Determine the (X, Y) coordinate at the center of the cell enclosing the given text.  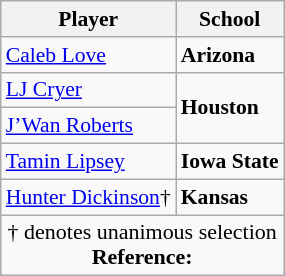
† denotes unanimous selectionReference: (142, 246)
Player (88, 19)
School (230, 19)
Hunter Dickinson† (88, 197)
J’Wan Roberts (88, 126)
Tamin Lipsey (88, 162)
Iowa State (230, 162)
Kansas (230, 197)
LJ Cryer (88, 90)
Houston (230, 108)
Arizona (230, 55)
Caleb Love (88, 55)
